Output the [X, Y] coordinate of the center of the cell containing the given text.  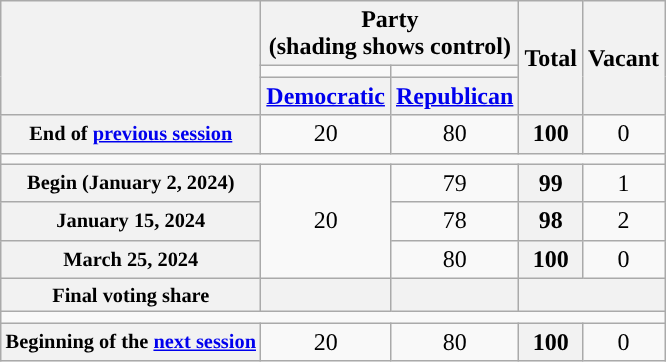
Party(shading shows control) [390, 34]
2 [623, 221]
Republican [454, 96]
Beginning of the next session [131, 342]
Total [551, 58]
Begin (January 2, 2024) [131, 183]
January 15, 2024 [131, 221]
98 [551, 221]
1 [623, 183]
99 [551, 183]
79 [454, 183]
March 25, 2024 [131, 259]
End of previous session [131, 134]
78 [454, 221]
Democratic [326, 96]
Vacant [623, 58]
Final voting share [131, 295]
